Determine the [x, y] coordinate at the center of the cell enclosing the given text.  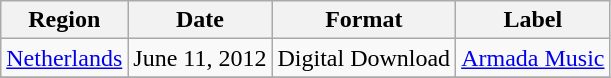
Digital Download [364, 58]
Region [64, 20]
Netherlands [64, 58]
Date [200, 20]
Label [533, 20]
Armada Music [533, 58]
Format [364, 20]
June 11, 2012 [200, 58]
